Return [x, y] of the center of cell containing provided text 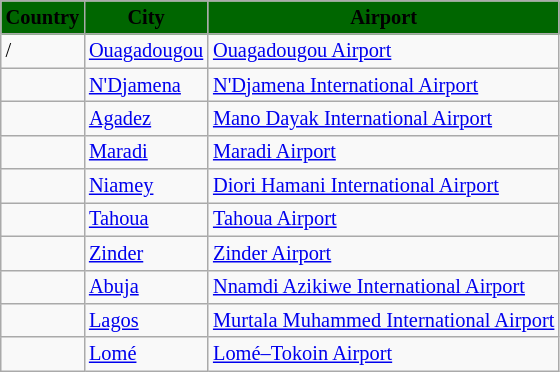
Airport [384, 17]
Lomé [146, 354]
Nnamdi Azikiwe International Airport [384, 287]
Lomé–Tokoin Airport [384, 354]
Diori Hamani International Airport [384, 186]
Zinder [146, 253]
Ouagadougou [146, 51]
/ [42, 51]
Abuja [146, 287]
Tahoua [146, 219]
Zinder Airport [384, 253]
Agadez [146, 118]
City [146, 17]
Maradi Airport [384, 152]
Murtala Muhammed International Airport [384, 320]
N'Djamena [146, 85]
Lagos [146, 320]
Ouagadougou Airport [384, 51]
Tahoua Airport [384, 219]
N'Djamena International Airport [384, 85]
Country [42, 17]
Maradi [146, 152]
Niamey [146, 186]
Mano Dayak International Airport [384, 118]
